From the cell containing the given text, extract its center point as [X, Y] coordinate. 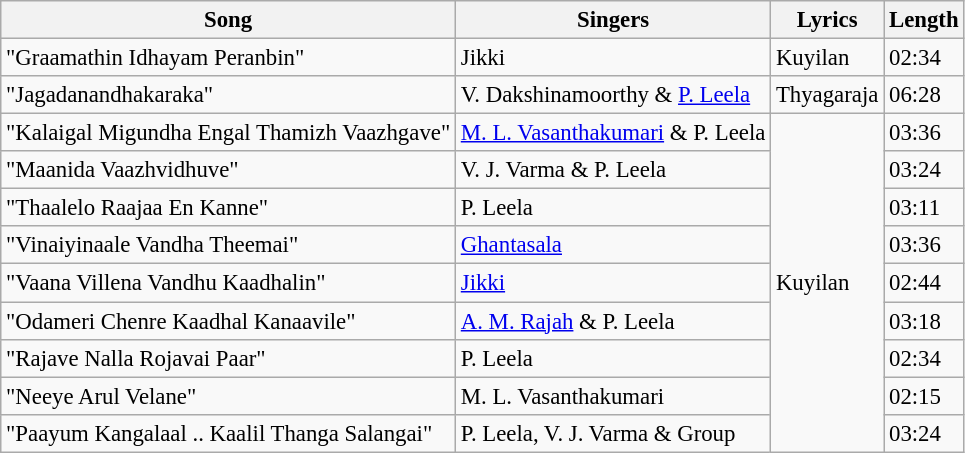
"Paayum Kangalaal .. Kaalil Thanga Salangai" [228, 433]
"Odameri Chenre Kaadhal Kanaavile" [228, 321]
Thyagaraja [828, 95]
"Rajave Nalla Rojavai Paar" [228, 358]
03:18 [924, 321]
Lyrics [828, 20]
P. Leela, V. J. Varma & Group [612, 433]
"Jagadanandhakaraka" [228, 95]
"Maanida Vaazhvidhuve" [228, 170]
Length [924, 20]
Ghantasala [612, 245]
03:11 [924, 208]
"Neeye Arul Velane" [228, 396]
V. Dakshinamoorthy & P. Leela [612, 95]
02:44 [924, 283]
06:28 [924, 95]
"Thaalelo Raajaa En Kanne" [228, 208]
M. L. Vasanthakumari & P. Leela [612, 133]
V. J. Varma & P. Leela [612, 170]
Singers [612, 20]
A. M. Rajah & P. Leela [612, 321]
M. L. Vasanthakumari [612, 396]
"Graamathin Idhayam Peranbin" [228, 58]
"Vaana Villena Vandhu Kaadhalin" [228, 283]
Song [228, 20]
02:15 [924, 396]
"Kalaigal Migundha Engal Thamizh Vaazhgave" [228, 133]
"Vinaiyinaale Vandha Theemai" [228, 245]
